Return the [x, y] coordinate for the center point of the cell that contains the specified text.  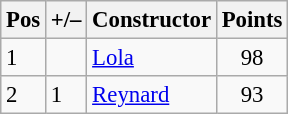
Points [252, 20]
Lola [152, 58]
Reynard [152, 95]
Constructor [152, 20]
98 [252, 58]
+/– [66, 20]
93 [252, 95]
Pos [24, 20]
2 [24, 95]
